Return the (X, Y) coordinate for the center point of the cell that contains the specified text.  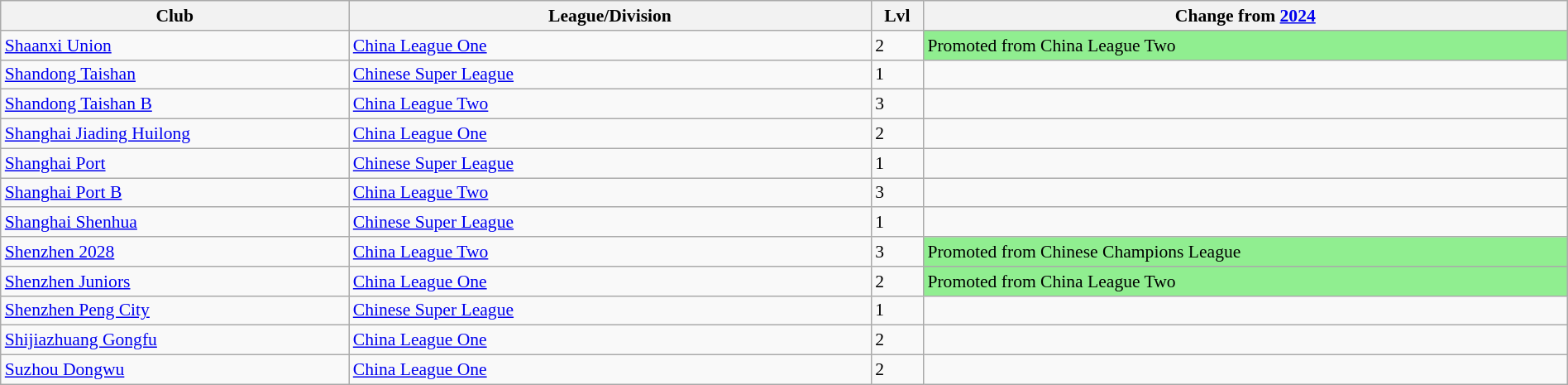
Suzhou Dongwu (175, 370)
Shanghai Jiading Huilong (175, 134)
Shanghai Port (175, 163)
Shenzhen Peng City (175, 310)
Shijiazhuang Gongfu (175, 340)
Promoted from Chinese Champions League (1245, 252)
Shandong Taishan (175, 75)
Shenzhen Juniors (175, 282)
Shandong Taishan B (175, 104)
Shenzhen 2028 (175, 252)
Shanghai Port B (175, 193)
Lvl (896, 16)
Change from 2024 (1245, 16)
Shaanxi Union (175, 46)
League/Division (610, 16)
Shanghai Shenhua (175, 223)
Club (175, 16)
